Find where the given text appears and provide that cell's center as (x, y) coordinate. 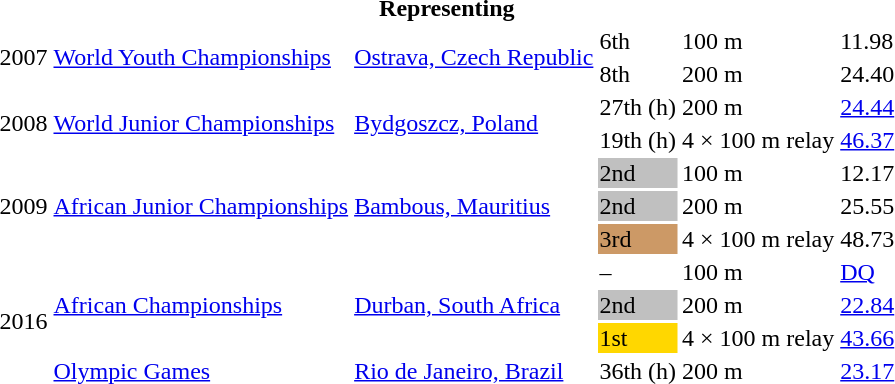
1st (638, 338)
African Championships (201, 305)
Bambous, Mauritius (474, 206)
27th (h) (638, 107)
Ostrava, Czech Republic (474, 58)
Durban, South Africa (474, 305)
19th (h) (638, 140)
Bydgoszcz, Poland (474, 124)
World Youth Championships (201, 58)
8th (638, 74)
World Junior Championships (201, 124)
– (638, 272)
3rd (638, 239)
6th (638, 41)
African Junior Championships (201, 206)
